Capture the cell that displays the provided text and extract its (X, Y) central coordinate. 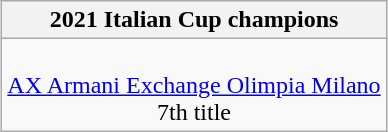
2021 Italian Cup champions (194, 20)
AX Armani Exchange Olimpia Milano 7th title (194, 85)
